Pinpoint the cell where the given text exists, returning its (x, y) midpoint coordinate. 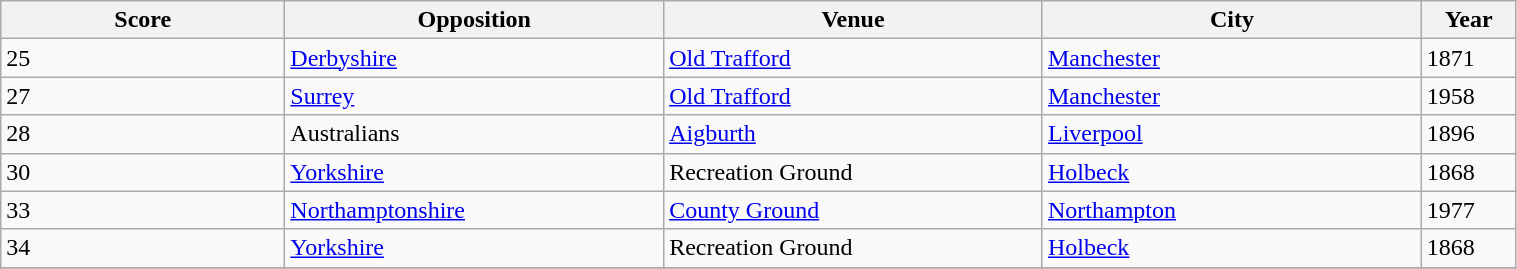
1977 (1468, 210)
1958 (1468, 96)
25 (143, 58)
City (1232, 20)
Australians (474, 134)
Opposition (474, 20)
Northamptonshire (474, 210)
Venue (854, 20)
30 (143, 172)
1871 (1468, 58)
28 (143, 134)
County Ground (854, 210)
Aigburth (854, 134)
Score (143, 20)
27 (143, 96)
Liverpool (1232, 134)
33 (143, 210)
Surrey (474, 96)
Year (1468, 20)
Northampton (1232, 210)
34 (143, 248)
1896 (1468, 134)
Derbyshire (474, 58)
